Search for the cell housing the specified text and yield its [x, y] center coordinate. 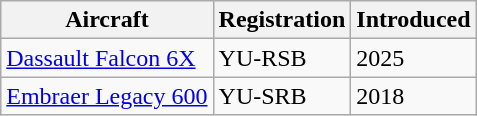
Embraer Legacy 600 [107, 96]
Dassault Falcon 6X [107, 58]
2025 [414, 58]
Registration [282, 20]
2018 [414, 96]
YU-RSB [282, 58]
Introduced [414, 20]
Aircraft [107, 20]
YU-SRB [282, 96]
